Extract the [x, y] coordinate from the center of the cell holding the provided text.  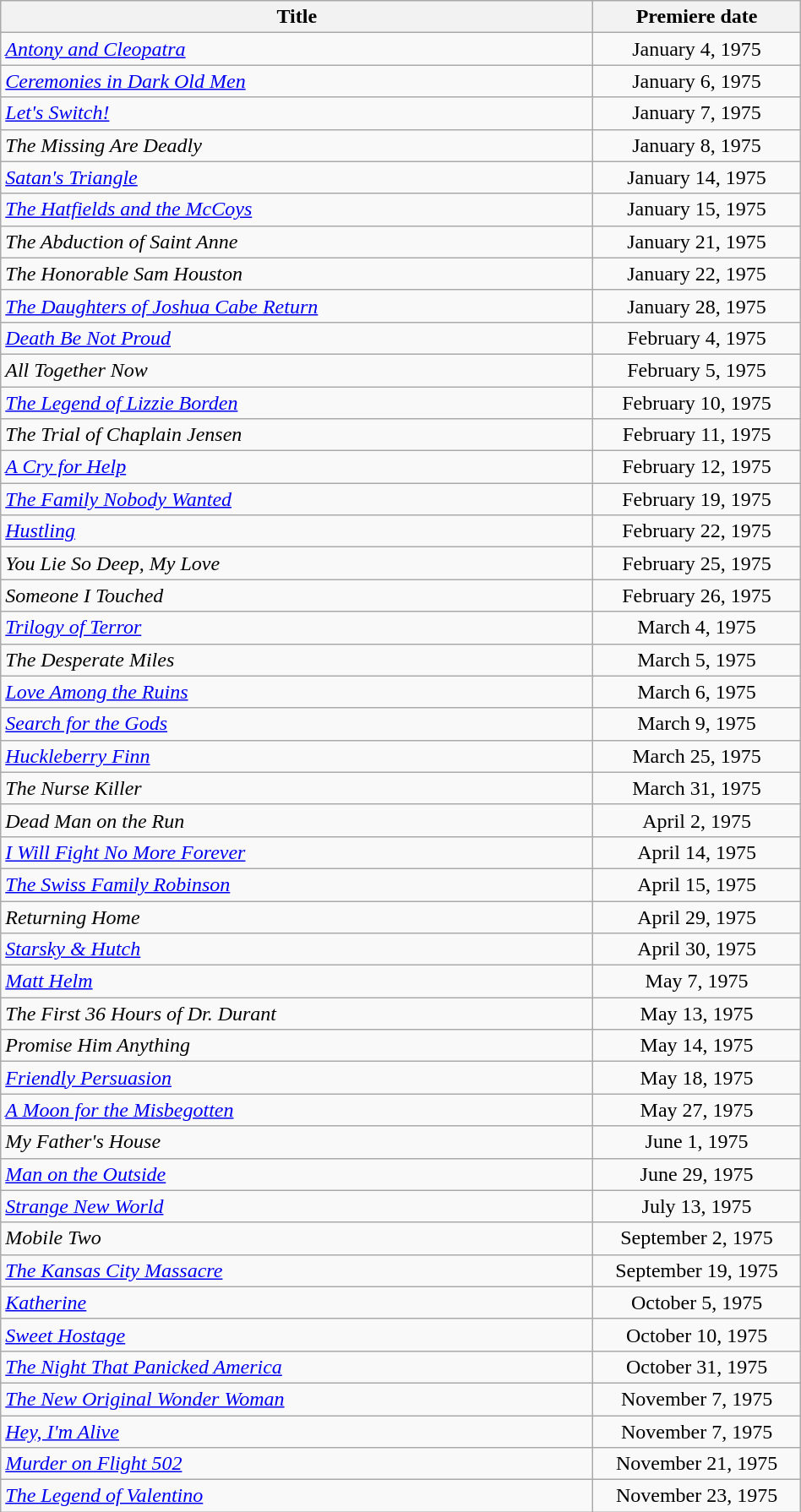
Starsky & Hutch [297, 949]
The Abduction of Saint Anne [297, 242]
Strange New World [297, 1206]
Katherine [297, 1303]
July 13, 1975 [696, 1206]
Friendly Persuasion [297, 1078]
March 9, 1975 [696, 724]
November 23, 1975 [696, 1496]
Trilogy of Terror [297, 628]
Returning Home [297, 916]
January 6, 1975 [696, 81]
Let's Switch! [297, 113]
May 7, 1975 [696, 982]
My Father's House [297, 1142]
February 19, 1975 [696, 499]
Matt Helm [297, 982]
April 29, 1975 [696, 916]
January 22, 1975 [696, 274]
March 6, 1975 [696, 692]
February 4, 1975 [696, 338]
January 21, 1975 [696, 242]
September 2, 1975 [696, 1238]
Hey, I'm Alive [297, 1432]
April 2, 1975 [696, 820]
Dead Man on the Run [297, 820]
The Trial of Chaplain Jensen [297, 435]
The Hatfields and the McCoys [297, 209]
The Night That Panicked America [297, 1367]
Huckleberry Finn [297, 756]
January 7, 1975 [696, 113]
The Daughters of Joshua Cabe Return [297, 306]
The Legend of Valentino [297, 1496]
April 30, 1975 [696, 949]
A Cry for Help [297, 467]
September 19, 1975 [696, 1270]
Promise Him Anything [297, 1046]
February 11, 1975 [696, 435]
The Desperate Miles [297, 660]
The New Original Wonder Woman [297, 1399]
October 10, 1975 [696, 1335]
January 14, 1975 [696, 177]
All Together Now [297, 370]
May 14, 1975 [696, 1046]
The Family Nobody Wanted [297, 499]
Hustling [297, 531]
April 14, 1975 [696, 852]
The Swiss Family Robinson [297, 884]
The First 36 Hours of Dr. Durant [297, 1014]
April 15, 1975 [696, 884]
The Nurse Killer [297, 788]
May 18, 1975 [696, 1078]
November 21, 1975 [696, 1464]
Someone I Touched [297, 596]
October 31, 1975 [696, 1367]
March 31, 1975 [696, 788]
Man on the Outside [297, 1174]
October 5, 1975 [696, 1303]
Love Among the Ruins [297, 692]
March 4, 1975 [696, 628]
January 4, 1975 [696, 49]
January 15, 1975 [696, 209]
May 13, 1975 [696, 1014]
February 10, 1975 [696, 403]
June 29, 1975 [696, 1174]
A Moon for the Misbegotten [297, 1110]
February 25, 1975 [696, 563]
Search for the Gods [297, 724]
February 22, 1975 [696, 531]
June 1, 1975 [696, 1142]
March 5, 1975 [696, 660]
Title [297, 17]
The Missing Are Deadly [297, 145]
February 12, 1975 [696, 467]
Ceremonies in Dark Old Men [297, 81]
I Will Fight No More Forever [297, 852]
March 25, 1975 [696, 756]
You Lie So Deep, My Love [297, 563]
The Kansas City Massacre [297, 1270]
May 27, 1975 [696, 1110]
The Legend of Lizzie Borden [297, 403]
February 5, 1975 [696, 370]
The Honorable Sam Houston [297, 274]
Murder on Flight 502 [297, 1464]
Death Be Not Proud [297, 338]
Satan's Triangle [297, 177]
February 26, 1975 [696, 596]
January 8, 1975 [696, 145]
January 28, 1975 [696, 306]
Mobile Two [297, 1238]
Antony and Cleopatra [297, 49]
Sweet Hostage [297, 1335]
Premiere date [696, 17]
